Locate the cell with the specified text and output its [x, y] center coordinate. 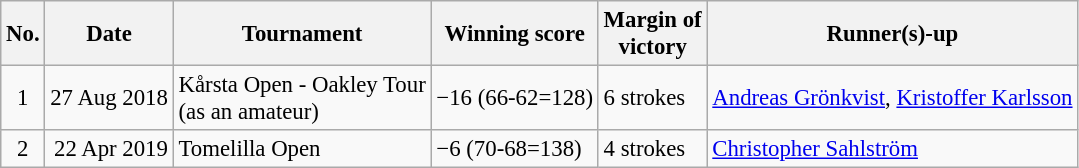
4 strokes [652, 149]
−6 (70-68=138) [514, 149]
−16 (66-62=128) [514, 98]
27 Aug 2018 [109, 98]
Tomelilla Open [302, 149]
6 strokes [652, 98]
22 Apr 2019 [109, 149]
Christopher Sahlström [892, 149]
Andreas Grönkvist, Kristoffer Karlsson [892, 98]
Winning score [514, 34]
No. [23, 34]
Runner(s)-up [892, 34]
Margin ofvictory [652, 34]
2 [23, 149]
Tournament [302, 34]
Date [109, 34]
Kårsta Open - Oakley Tour(as an amateur) [302, 98]
1 [23, 98]
